Determine the (x, y) coordinate at the center of the cell enclosing the given text.  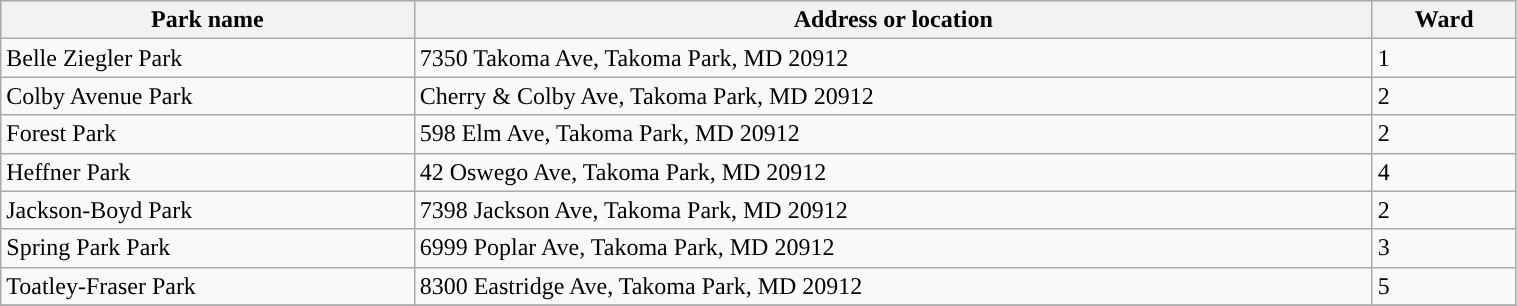
8300 Eastridge Ave, Takoma Park, MD 20912 (893, 286)
3 (1444, 248)
5 (1444, 286)
Jackson-Boyd Park (208, 210)
4 (1444, 172)
6999 Poplar Ave, Takoma Park, MD 20912 (893, 248)
1 (1444, 58)
7398 Jackson Ave, Takoma Park, MD 20912 (893, 210)
Ward (1444, 20)
Cherry & Colby Ave, Takoma Park, MD 20912 (893, 96)
Heffner Park (208, 172)
Spring Park Park (208, 248)
42 Oswego Ave, Takoma Park, MD 20912 (893, 172)
Toatley-Fraser Park (208, 286)
Colby Avenue Park (208, 96)
598 Elm Ave, Takoma Park, MD 20912 (893, 134)
Belle Ziegler Park (208, 58)
7350 Takoma Ave, Takoma Park, MD 20912 (893, 58)
Park name (208, 20)
Address or location (893, 20)
Forest Park (208, 134)
